Find where the given text appears and provide that cell's center as [X, Y] coordinate. 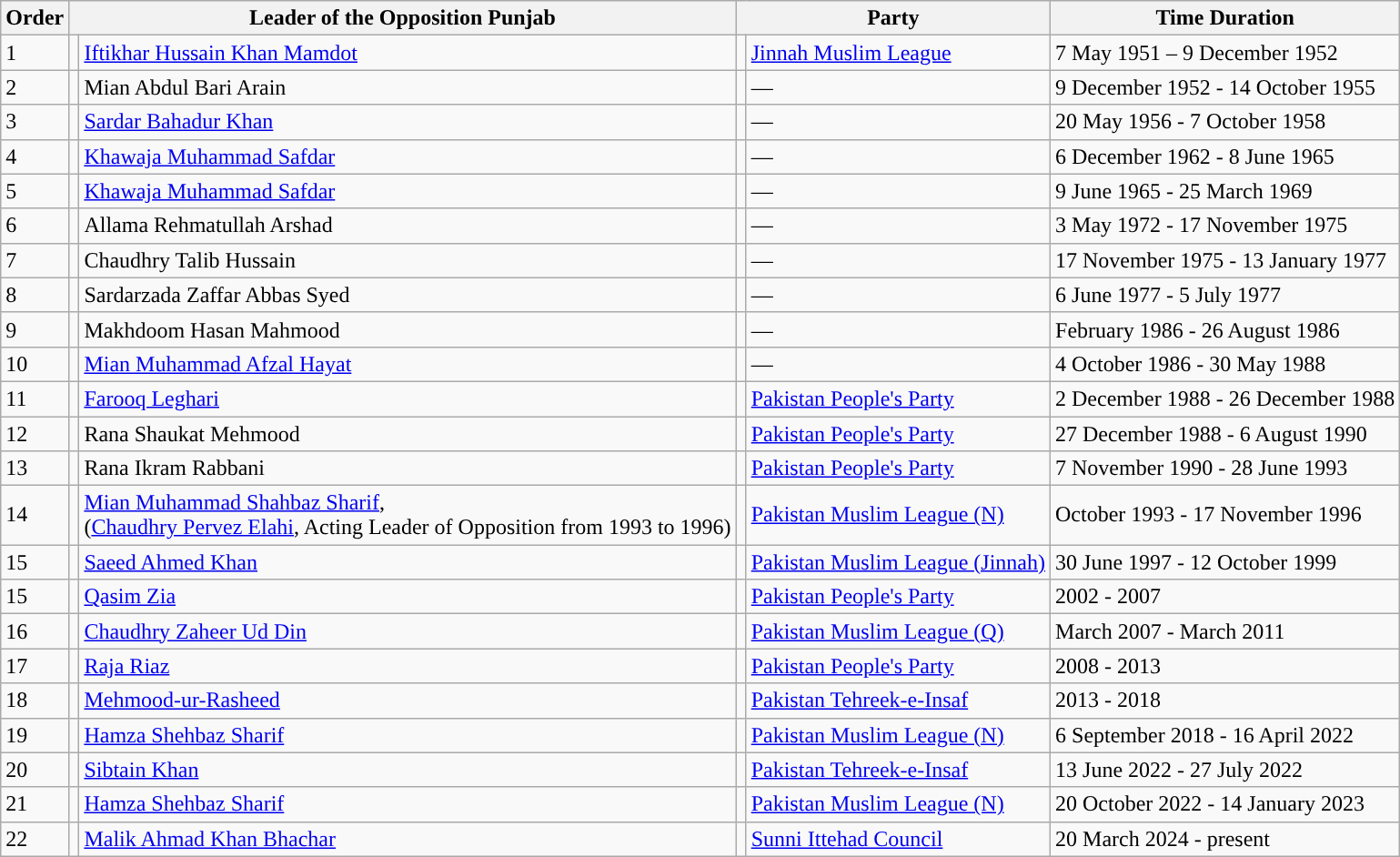
13 June 2022 - 27 July 2022 [1225, 770]
4 [35, 156]
Pakistan Muslim League (Q) [898, 631]
March 2007 - March 2011 [1225, 631]
Chaudhry Talib Hussain [408, 260]
Chaudhry Zaheer Ud Din [408, 631]
8 [35, 295]
Pakistan Muslim League (Jinnah) [898, 562]
16 [35, 631]
17 November 1975 - 13 January 1977 [1225, 260]
Saeed Ahmed Khan [408, 562]
9 [35, 329]
Malik Ahmad Khan Bhachar [408, 839]
30 June 1997 - 12 October 1999 [1225, 562]
Sardar Bahadur Khan [408, 122]
5 [35, 191]
7 November 1990 - 28 June 1993 [1225, 469]
Jinnah Muslim League [898, 53]
2013 - 2018 [1225, 701]
14 [35, 515]
Rana Ikram Rabbani [408, 469]
Order [35, 18]
Mian Abdul Bari Arain [408, 87]
Makhdoom Hasan Mahmood [408, 329]
7 May 1951 – 9 December 1952 [1225, 53]
17 [35, 666]
February 1986 - 26 August 1986 [1225, 329]
9 December 1952 - 14 October 1955 [1225, 87]
Farooq Leghari [408, 398]
2008 - 2013 [1225, 666]
Rana Shaukat Mehmood [408, 434]
Sibtain Khan [408, 770]
20 [35, 770]
1 [35, 53]
7 [35, 260]
6 June 1977 - 5 July 1977 [1225, 295]
9 June 1965 - 25 March 1969 [1225, 191]
Time Duration [1225, 18]
22 [35, 839]
6 December 1962 - 8 June 1965 [1225, 156]
13 [35, 469]
Sardarzada Zaffar Abbas Syed [408, 295]
Iftikhar Hussain Khan Mamdot [408, 53]
Leader of the Opposition Punjab [402, 18]
Mian Muhammad Shahbaz Sharif, (Chaudhry Pervez Elahi, Acting Leader of Opposition from 1993 to 1996) [408, 515]
21 [35, 804]
Allama Rehmatullah Arshad [408, 226]
2 December 1988 - 26 December 1988 [1225, 398]
27 December 1988 - 6 August 1990 [1225, 434]
19 [35, 735]
6 September 2018 - 16 April 2022 [1225, 735]
10 [35, 364]
20 March 2024 - present [1225, 839]
2 [35, 87]
12 [35, 434]
20 May 1956 - 7 October 1958 [1225, 122]
Raja Riaz [408, 666]
6 [35, 226]
Qasim Zia [408, 597]
Party [893, 18]
October 1993 - 17 November 1996 [1225, 515]
20 October 2022 - 14 January 2023 [1225, 804]
3 [35, 122]
3 May 1972 - 17 November 1975 [1225, 226]
4 October 1986 - 30 May 1988 [1225, 364]
Mehmood-ur-Rasheed [408, 701]
18 [35, 701]
Sunni Ittehad Council [898, 839]
Mian Muhammad Afzal Hayat [408, 364]
11 [35, 398]
2002 - 2007 [1225, 597]
